Scan for the cell matching the given text and deliver its (X, Y) coordinate at center. 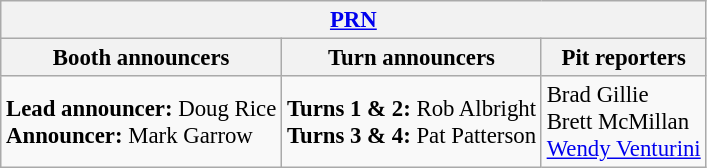
Brad GillieBrett McMillanWendy Venturini (624, 122)
Turn announcers (412, 58)
Turns 1 & 2: Rob AlbrightTurns 3 & 4: Pat Patterson (412, 122)
PRN (354, 20)
Lead announcer: Doug RiceAnnouncer: Mark Garrow (142, 122)
Booth announcers (142, 58)
Pit reporters (624, 58)
